From the cell containing the given text, extract its center point as (x, y) coordinate. 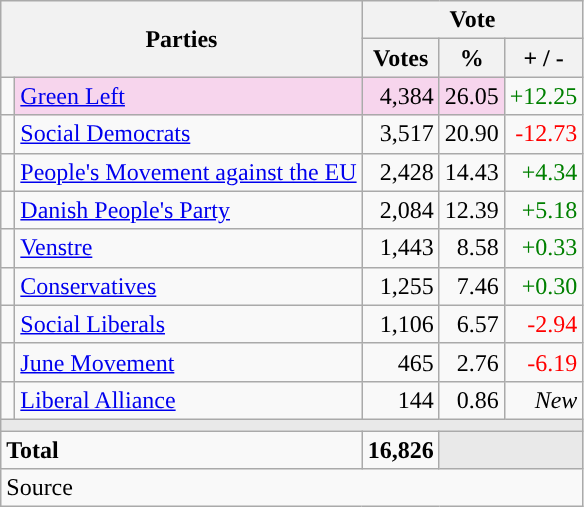
Total (182, 449)
3,517 (400, 134)
26.05 (472, 96)
June Movement (188, 362)
Social Liberals (188, 324)
+12.25 (544, 96)
1,106 (400, 324)
16,826 (400, 449)
+0.33 (544, 248)
Liberal Alliance (188, 400)
% (472, 58)
465 (400, 362)
Vote (472, 20)
1,443 (400, 248)
People's Movement against the EU (188, 172)
12.39 (472, 210)
8.58 (472, 248)
Venstre (188, 248)
Danish People's Party (188, 210)
New (544, 400)
2,084 (400, 210)
144 (400, 400)
0.86 (472, 400)
+4.34 (544, 172)
Green Left (188, 96)
+5.18 (544, 210)
14.43 (472, 172)
+ / - (544, 58)
-12.73 (544, 134)
-2.94 (544, 324)
2.76 (472, 362)
+0.30 (544, 286)
Conservatives (188, 286)
20.90 (472, 134)
2,428 (400, 172)
1,255 (400, 286)
Votes (400, 58)
Source (292, 488)
Parties (182, 39)
4,384 (400, 96)
6.57 (472, 324)
Social Democrats (188, 134)
7.46 (472, 286)
-6.19 (544, 362)
